From the cell containing the given text, extract its center point as (x, y) coordinate. 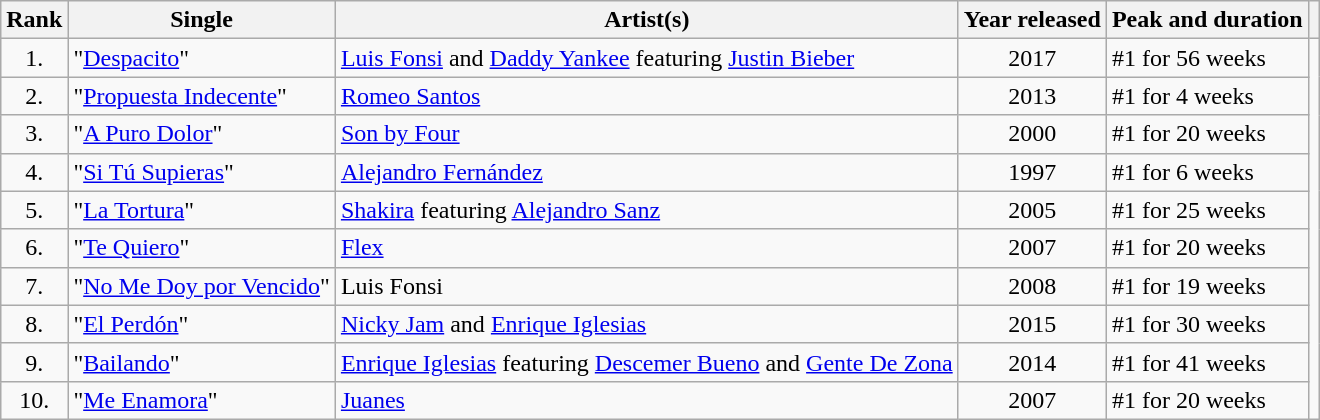
"Propuesta Indecente" (202, 96)
2008 (1032, 286)
"No Me Doy por Vencido" (202, 286)
"Me Enamora" (202, 400)
Shakira featuring Alejandro Sanz (646, 210)
1. (34, 58)
#1 for 30 weeks (1207, 324)
Peak and duration (1207, 20)
2013 (1032, 96)
#1 for 25 weeks (1207, 210)
Luis Fonsi and Daddy Yankee featuring Justin Bieber (646, 58)
#1 for 19 weeks (1207, 286)
4. (34, 172)
1997 (1032, 172)
"La Tortura" (202, 210)
#1 for 41 weeks (1207, 362)
7. (34, 286)
Rank (34, 20)
2015 (1032, 324)
"El Perdón" (202, 324)
Flex (646, 248)
Year released (1032, 20)
2. (34, 96)
Nicky Jam and Enrique Iglesias (646, 324)
Juanes (646, 400)
Artist(s) (646, 20)
#1 for 6 weeks (1207, 172)
2017 (1032, 58)
9. (34, 362)
"Despacito" (202, 58)
Alejandro Fernández (646, 172)
"A Puro Dolor" (202, 134)
2000 (1032, 134)
5. (34, 210)
3. (34, 134)
#1 for 4 weeks (1207, 96)
2014 (1032, 362)
Son by Four (646, 134)
Luis Fonsi (646, 286)
Romeo Santos (646, 96)
10. (34, 400)
2005 (1032, 210)
"Te Quiero" (202, 248)
"Si Tú Supieras" (202, 172)
#1 for 56 weeks (1207, 58)
Single (202, 20)
6. (34, 248)
Enrique Iglesias featuring Descemer Bueno and Gente De Zona (646, 362)
"Bailando" (202, 362)
8. (34, 324)
